Output the [x, y] coordinate of the center of the cell containing the given text.  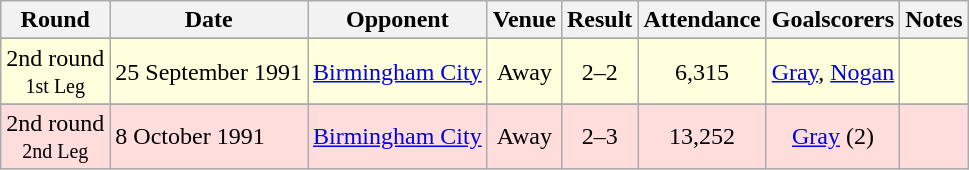
2nd round2nd Leg [56, 136]
13,252 [702, 136]
Goalscorers [832, 20]
Round [56, 20]
2–3 [599, 136]
Opponent [398, 20]
2–2 [599, 72]
Gray, Nogan [832, 72]
Gray (2) [832, 136]
25 September 1991 [209, 72]
2nd round1st Leg [56, 72]
Result [599, 20]
Date [209, 20]
6,315 [702, 72]
Venue [524, 20]
Attendance [702, 20]
Notes [934, 20]
8 October 1991 [209, 136]
